Extract the (X, Y) coordinate from the center of the cell holding the provided text.  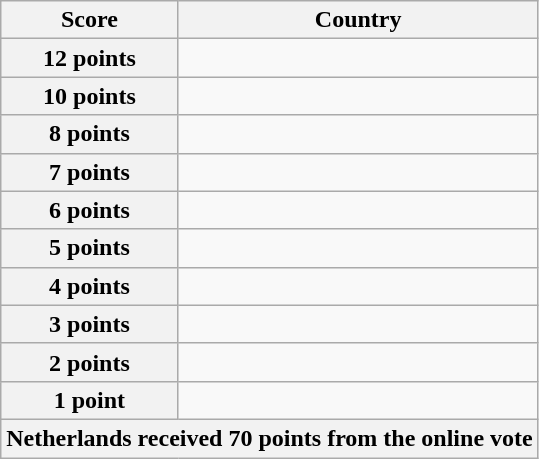
4 points (90, 286)
10 points (90, 96)
6 points (90, 210)
12 points (90, 58)
Country (358, 20)
2 points (90, 362)
Netherlands received 70 points from the online vote (270, 438)
5 points (90, 248)
7 points (90, 172)
3 points (90, 324)
1 point (90, 400)
8 points (90, 134)
Score (90, 20)
